Return (X, Y) of the center of cell containing provided text 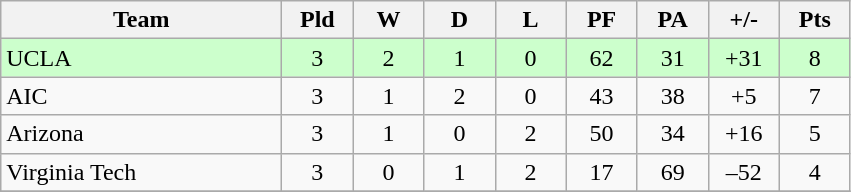
7 (814, 96)
–52 (744, 172)
AIC (142, 96)
W (388, 20)
Pld (318, 20)
17 (602, 172)
Team (142, 20)
Pts (814, 20)
PF (602, 20)
69 (672, 172)
D (460, 20)
+5 (744, 96)
31 (672, 58)
Virginia Tech (142, 172)
38 (672, 96)
+16 (744, 134)
L (530, 20)
50 (602, 134)
+/- (744, 20)
4 (814, 172)
5 (814, 134)
+31 (744, 58)
43 (602, 96)
8 (814, 58)
PA (672, 20)
62 (602, 58)
UCLA (142, 58)
34 (672, 134)
Arizona (142, 134)
